Scan for the cell matching the given text and deliver its (X, Y) coordinate at center. 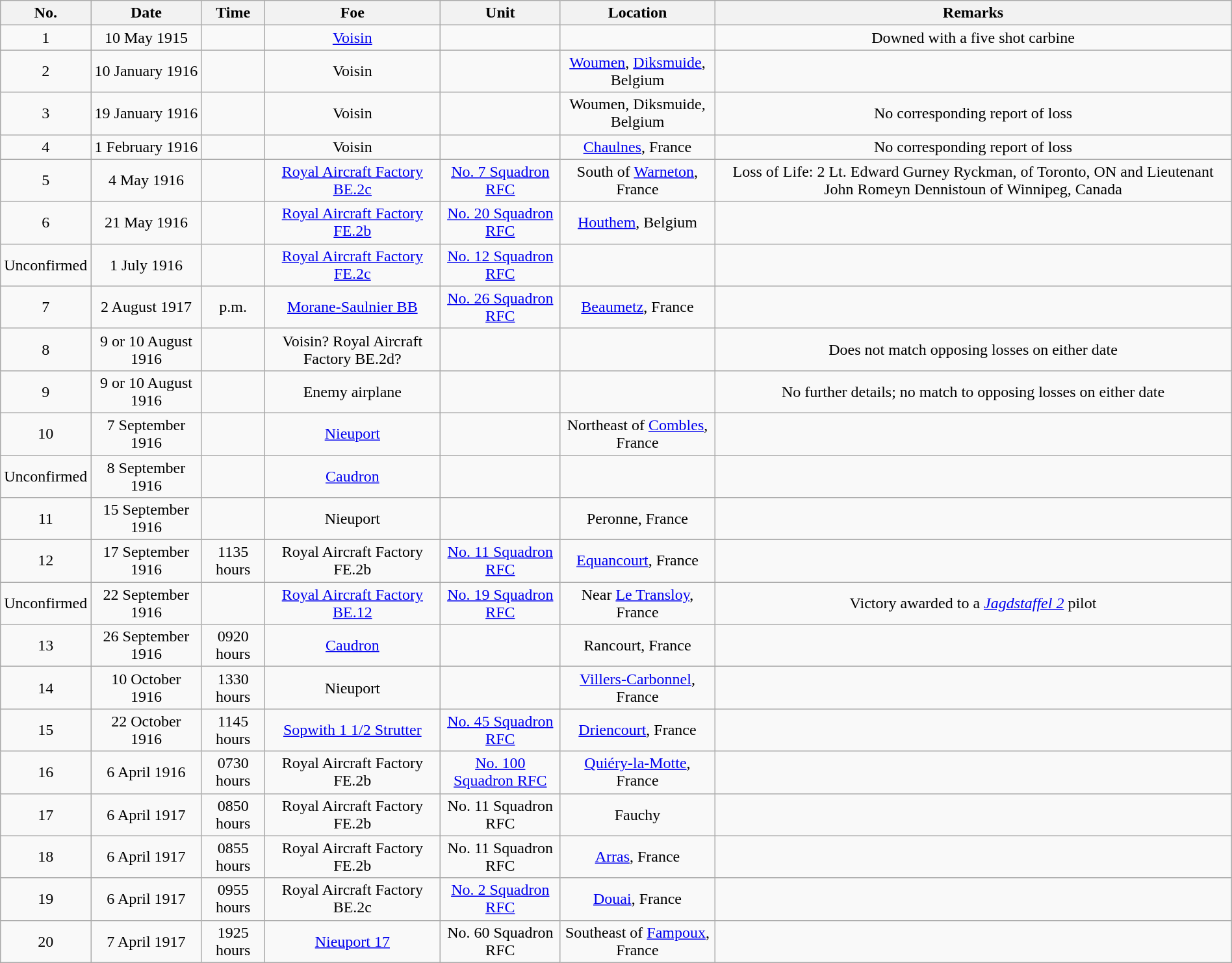
Remarks (973, 13)
Nieuport 17 (352, 941)
0920 hours (233, 646)
3 (45, 113)
15 (45, 730)
Chaulnes, France (637, 147)
0850 hours (233, 815)
0955 hours (233, 899)
17 (45, 815)
22 September 1916 (146, 603)
No. (45, 13)
Victory awarded to a Jagdstaffel 2 pilot (973, 603)
No further details; no match to opposing losses on either date (973, 391)
11 (45, 519)
22 October 1916 (146, 730)
12 (45, 561)
Near Le Transloy, France (637, 603)
1330 hours (233, 687)
4 (45, 147)
Arras, France (637, 856)
8 (45, 350)
No. 2 Squadron RFC (500, 899)
No. 45 Squadron RFC (500, 730)
Rancourt, France (637, 646)
Unit (500, 13)
16 (45, 772)
10 (45, 434)
1925 hours (233, 941)
No. 100 Squadron RFC (500, 772)
0730 hours (233, 772)
0855 hours (233, 856)
South of Warneton, France (637, 181)
8 September 1916 (146, 476)
No. 7 Squadron RFC (500, 181)
2 (45, 71)
18 (45, 856)
Time (233, 13)
Fauchy (637, 815)
Northeast of Combles, France (637, 434)
No. 26 Squadron RFC (500, 307)
7 April 1917 (146, 941)
Foe (352, 13)
19 (45, 899)
Location (637, 13)
10 January 1916 (146, 71)
No. 12 Squadron RFC (500, 265)
14 (45, 687)
Quiéry-la-Motte, France (637, 772)
Loss of Life: 2 Lt. Edward Gurney Ryckman, of Toronto, ON and Lieutenant John Romeyn Dennistoun of Winnipeg, Canada (973, 181)
Sopwith 1 1/2 Strutter (352, 730)
Equancourt, France (637, 561)
Southeast of Fampoux, France (637, 941)
No. 60 Squadron RFC (500, 941)
1 (45, 38)
2 August 1917 (146, 307)
7 (45, 307)
Voisin? Royal Aircraft Factory BE.2d? (352, 350)
6 April 1916 (146, 772)
10 May 1915 (146, 38)
1 July 1916 (146, 265)
Enemy airplane (352, 391)
1145 hours (233, 730)
7 September 1916 (146, 434)
Douai, France (637, 899)
Beaumetz, France (637, 307)
6 (45, 222)
17 September 1916 (146, 561)
Royal Aircraft Factory FE.2c (352, 265)
Royal Aircraft Factory BE.12 (352, 603)
Does not match opposing losses on either date (973, 350)
5 (45, 181)
9 (45, 391)
p.m. (233, 307)
Peronne, France (637, 519)
Villers-Carbonnel, France (637, 687)
21 May 1916 (146, 222)
1 February 1916 (146, 147)
15 September 1916 (146, 519)
26 September 1916 (146, 646)
Date (146, 13)
No. 20 Squadron RFC (500, 222)
Downed with a five shot carbine (973, 38)
20 (45, 941)
13 (45, 646)
10 October 1916 (146, 687)
Driencourt, France (637, 730)
Morane-Saulnier BB (352, 307)
1135 hours (233, 561)
Houthem, Belgium (637, 222)
No. 19 Squadron RFC (500, 603)
19 January 1916 (146, 113)
4 May 1916 (146, 181)
